Determine the [X, Y] coordinate at the center of the cell enclosing the given text.  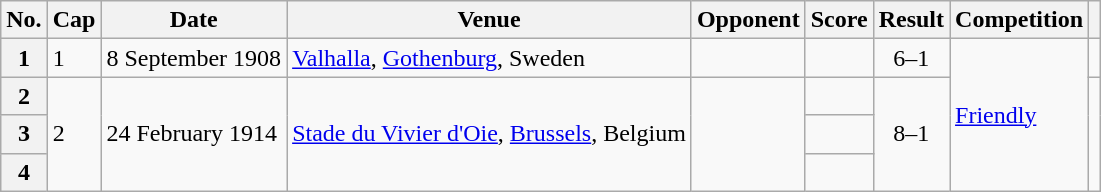
No. [24, 20]
6–1 [911, 58]
Cap [74, 20]
Stade du Vivier d'Oie, Brussels, Belgium [490, 134]
Result [911, 20]
24 February 1914 [194, 134]
Date [194, 20]
Venue [490, 20]
Opponent [748, 20]
Friendly [1020, 115]
Competition [1020, 20]
4 [24, 172]
3 [24, 134]
Valhalla, Gothenburg, Sweden [490, 58]
8 September 1908 [194, 58]
Score [839, 20]
8–1 [911, 134]
